Capture the cell that displays the provided text and extract its [X, Y] central coordinate. 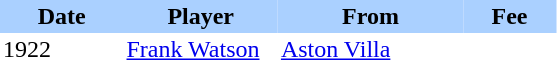
Date [62, 16]
From [370, 16]
Player [201, 16]
Fee [510, 16]
